Output the (X, Y) coordinate of the center of the cell containing the given text.  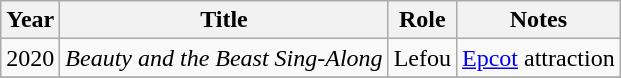
Lefou (422, 58)
2020 (30, 58)
Notes (539, 20)
Beauty and the Beast Sing-Along (224, 58)
Role (422, 20)
Title (224, 20)
Year (30, 20)
Epcot attraction (539, 58)
